Detect which cell encompasses the target text, then output its (X, Y) center coordinate. 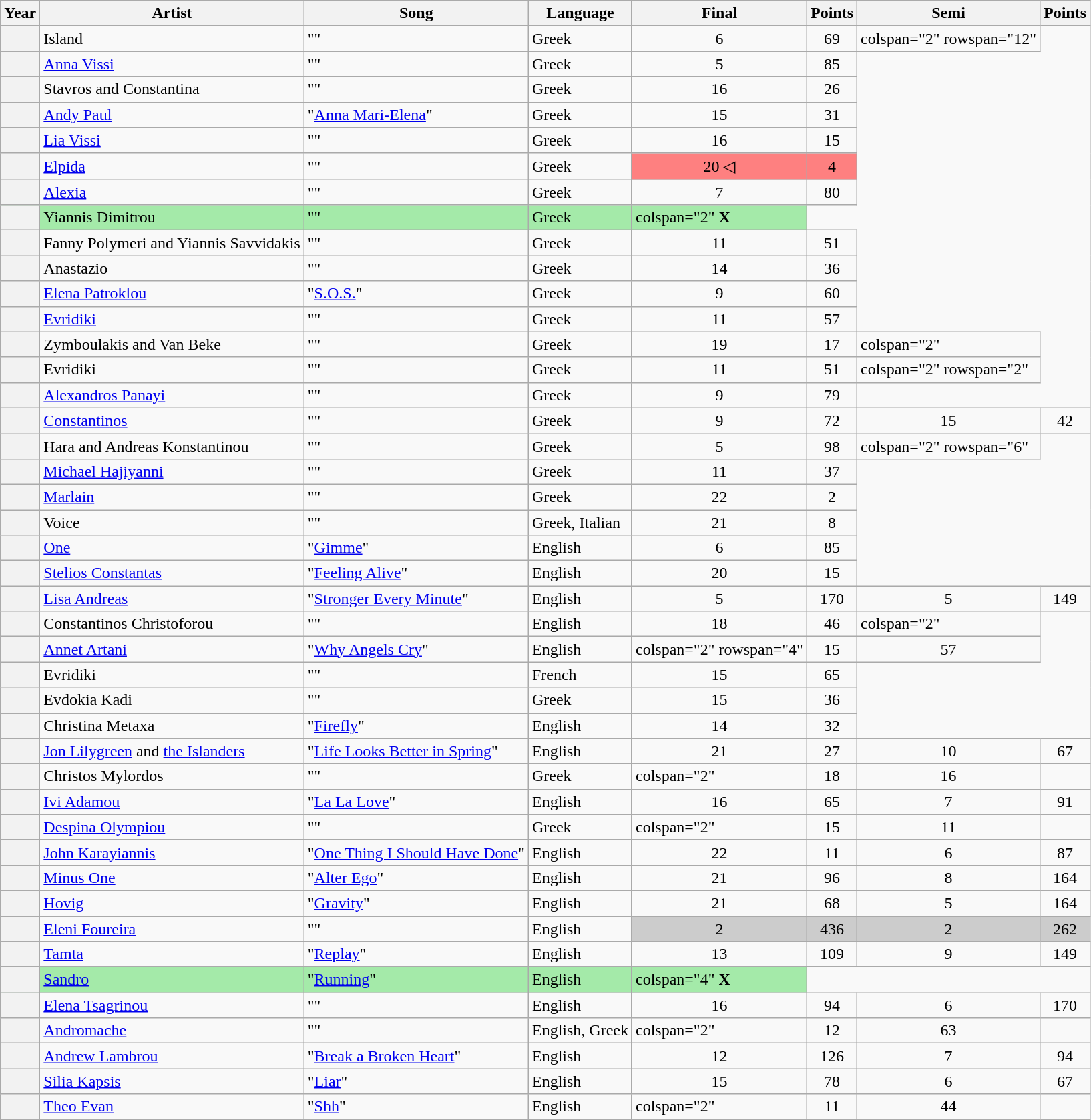
Final (719, 13)
Zymboulakis and Van Beke (172, 344)
87 (1064, 852)
Greek, Italian (580, 523)
19 (719, 344)
Stelios Constantas (172, 573)
Alexia (172, 192)
Christina Metaxa (172, 726)
80 (832, 192)
Year (20, 13)
"S.O.S." (416, 294)
"La La Love" (416, 802)
Artist (172, 13)
"Anna Mari-Elena" (416, 115)
"Replay" (416, 954)
Christos Mylordos (172, 776)
Eleni Foureira (172, 928)
"Break a Broken Heart" (416, 1056)
Elpida (172, 166)
10 (949, 751)
Andromache (172, 1031)
English, Greek (580, 1031)
98 (832, 446)
79 (832, 395)
Lia Vissi (172, 140)
Island (172, 39)
Despina Olympiou (172, 827)
Anna Vissi (172, 64)
27 (832, 751)
Yiannis Dimitrou (172, 218)
colspan="2" rowspan="6" (949, 446)
91 (1064, 802)
20 (719, 573)
Minus One (172, 878)
26 (832, 89)
68 (832, 903)
Silia Kapsis (172, 1081)
"Firefly" (416, 726)
Tamta (172, 954)
Michael Hajiyanni (172, 471)
Hovig (172, 903)
42 (1064, 421)
Andrew Lambrou (172, 1056)
colspan="2" rowspan="2" (949, 370)
60 (832, 294)
One (172, 548)
Annet Artani (172, 649)
4 (832, 166)
46 (832, 624)
Constantinos (172, 421)
37 (832, 471)
"Feeling Alive" (416, 573)
"Life Looks Better in Spring" (416, 751)
126 (832, 1056)
Anastazio (172, 268)
"Gimme" (416, 548)
Language (580, 13)
96 (832, 878)
17 (832, 344)
109 (832, 954)
Jon Lilygreen and the Islanders (172, 751)
colspan="2" rowspan="4" (719, 649)
436 (832, 928)
colspan="2" X (719, 218)
262 (1064, 928)
31 (832, 115)
Stavros and Constantina (172, 89)
13 (719, 954)
"Alter Ego" (416, 878)
Lisa Andreas (172, 599)
78 (832, 1081)
"Running" (416, 980)
colspan="2" rowspan="12" (949, 39)
Song (416, 13)
32 (832, 726)
44 (949, 1107)
Marlain (172, 497)
69 (832, 39)
John Karayiannis (172, 852)
Hara and Andreas Konstantinou (172, 446)
Sandro (172, 980)
"Stronger Every Minute" (416, 599)
Alexandros Panayi (172, 395)
20 ◁ (719, 166)
Elena Patroklou (172, 294)
"Shh" (416, 1107)
Evdokia Kadi (172, 700)
Elena Tsagrinou (172, 1005)
72 (832, 421)
Constantinos Christoforou (172, 624)
"Gravity" (416, 903)
Voice (172, 523)
French (580, 675)
Fanny Polymeri and Yiannis Savvidakis (172, 243)
"Liar" (416, 1081)
Andy Paul (172, 115)
Ivi Adamou (172, 802)
Semi (949, 13)
Theo Evan (172, 1107)
colspan="4" X (719, 980)
"Why Angels Cry" (416, 649)
63 (949, 1031)
"One Thing I Should Have Done" (416, 852)
